For the text-containing cell, return its midpoint in [X, Y] coordinate format. 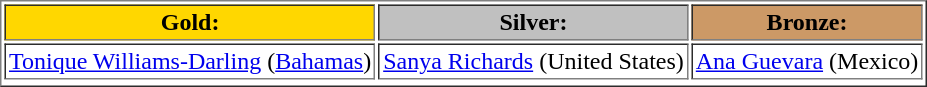
Silver: [534, 22]
Gold: [190, 22]
Tonique Williams-Darling (Bahamas) [190, 62]
Sanya Richards (United States) [534, 62]
Bronze: [807, 22]
Ana Guevara (Mexico) [807, 62]
